Capture the cell that displays the provided text and extract its [x, y] central coordinate. 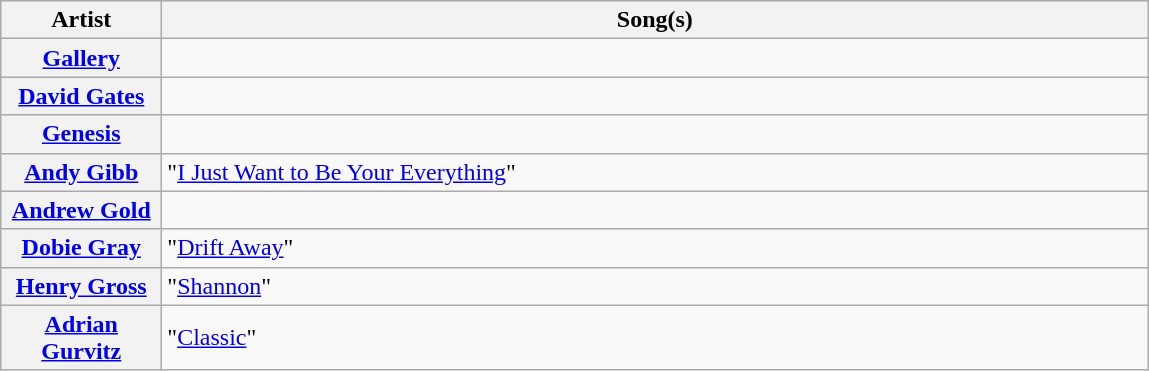
Gallery [82, 58]
Song(s) [655, 20]
Genesis [82, 134]
Artist [82, 20]
Andy Gibb [82, 172]
"Drift Away" [655, 248]
Dobie Gray [82, 248]
Henry Gross [82, 286]
Adrian Gurvitz [82, 338]
David Gates [82, 96]
"I Just Want to Be Your Everything" [655, 172]
Andrew Gold [82, 210]
"Shannon" [655, 286]
"Classic" [655, 338]
